Search for the cell housing the specified text and yield its [X, Y] center coordinate. 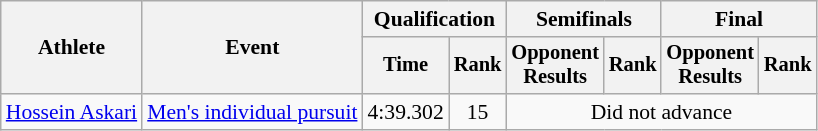
Hossein Askari [72, 112]
Men's individual pursuit [252, 112]
4:39.302 [405, 112]
Did not advance [661, 112]
Event [252, 48]
Final [738, 19]
Time [405, 66]
Qualification [434, 19]
Semifinals [584, 19]
15 [478, 112]
Athlete [72, 48]
